Locate the cell with the specified text and output its (x, y) center coordinate. 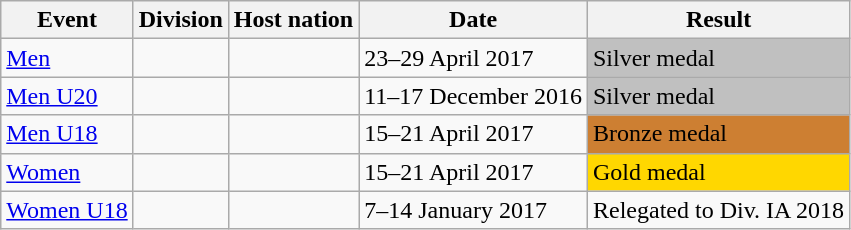
Host nation (293, 20)
23–29 April 2017 (474, 58)
Result (718, 20)
7–14 January 2017 (474, 210)
Men U18 (67, 134)
Gold medal (718, 172)
Relegated to Div. IA 2018 (718, 210)
Women (67, 172)
Men U20 (67, 96)
Men (67, 58)
Date (474, 20)
Event (67, 20)
11–17 December 2016 (474, 96)
Bronze medal (718, 134)
Women U18 (67, 210)
Division (180, 20)
